Identify which cell holds the provided text, then report its (X, Y) central coordinate. 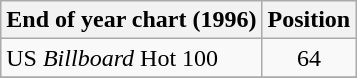
End of year chart (1996) (132, 20)
Position (309, 20)
64 (309, 58)
US Billboard Hot 100 (132, 58)
